Scan for the cell matching the given text and deliver its (x, y) coordinate at center. 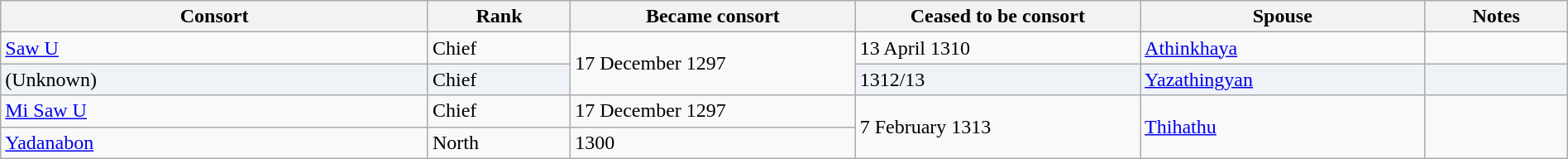
Ceased to be consort (997, 17)
Rank (499, 17)
1300 (713, 142)
1312/13 (997, 79)
Saw U (215, 48)
Became consort (713, 17)
(Unknown) (215, 79)
Yadanabon (215, 142)
Spouse (1283, 17)
Thihathu (1283, 127)
Athinkhaya (1283, 48)
Notes (1496, 17)
Consort (215, 17)
Yazathingyan (1283, 79)
North (499, 142)
13 April 1310 (997, 48)
Mi Saw U (215, 111)
7 February 1313 (997, 127)
